Locate the cell with the specified text and output its [x, y] center coordinate. 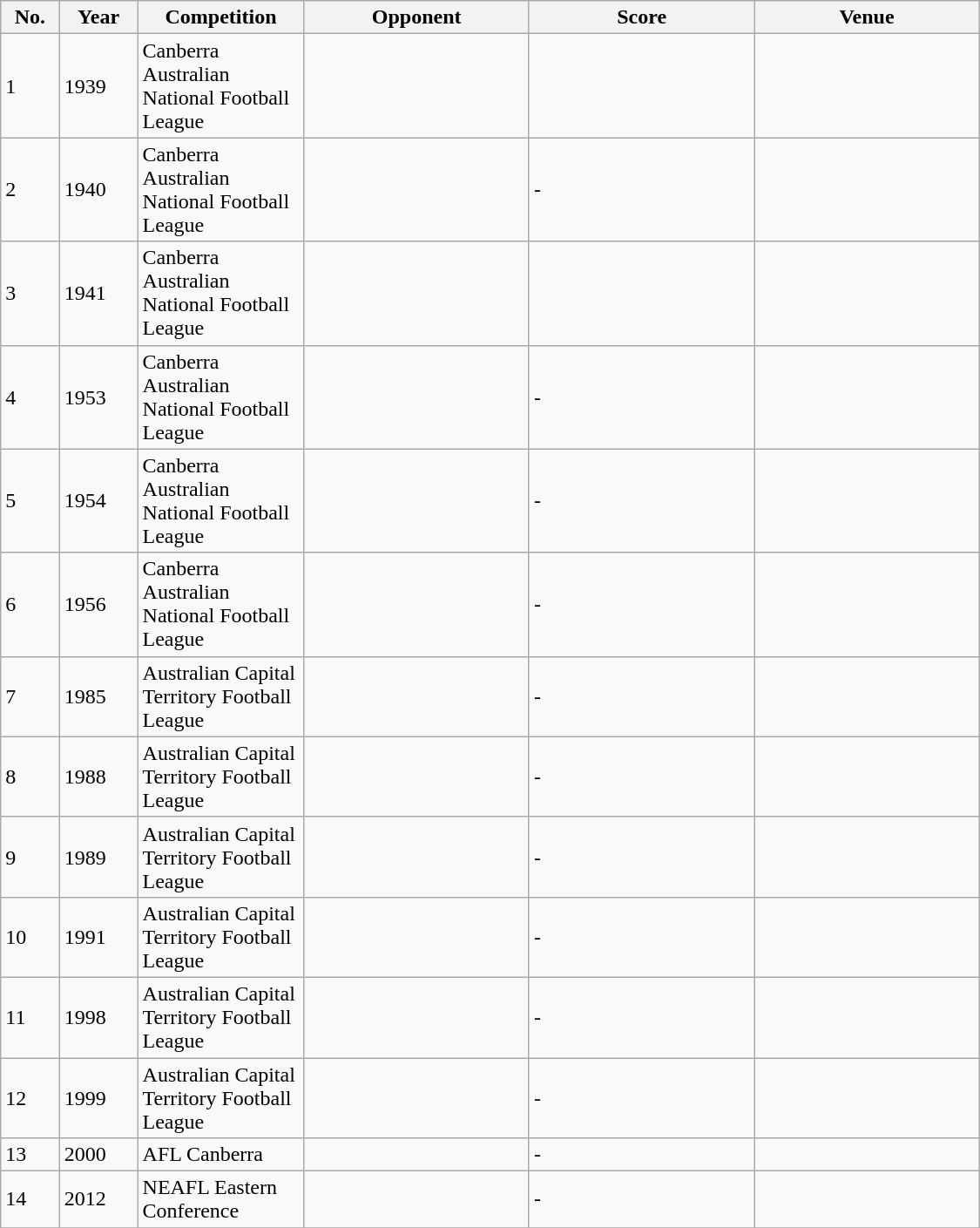
1940 [98, 190]
1954 [98, 500]
1998 [98, 1017]
No. [30, 17]
1941 [98, 293]
1988 [98, 777]
13 [30, 1155]
11 [30, 1017]
1985 [98, 696]
Competition [221, 17]
Venue [867, 17]
12 [30, 1098]
NEAFL Eastern Conference [221, 1199]
3 [30, 293]
1956 [98, 605]
8 [30, 777]
2 [30, 190]
10 [30, 937]
1999 [98, 1098]
14 [30, 1199]
6 [30, 605]
Opponent [416, 17]
2012 [98, 1199]
7 [30, 696]
4 [30, 397]
AFL Canberra [221, 1155]
1953 [98, 397]
1989 [98, 857]
2000 [98, 1155]
5 [30, 500]
9 [30, 857]
Year [98, 17]
Score [641, 17]
1939 [98, 85]
1991 [98, 937]
1 [30, 85]
